Find where the given text appears and provide that cell's center as (X, Y) coordinate. 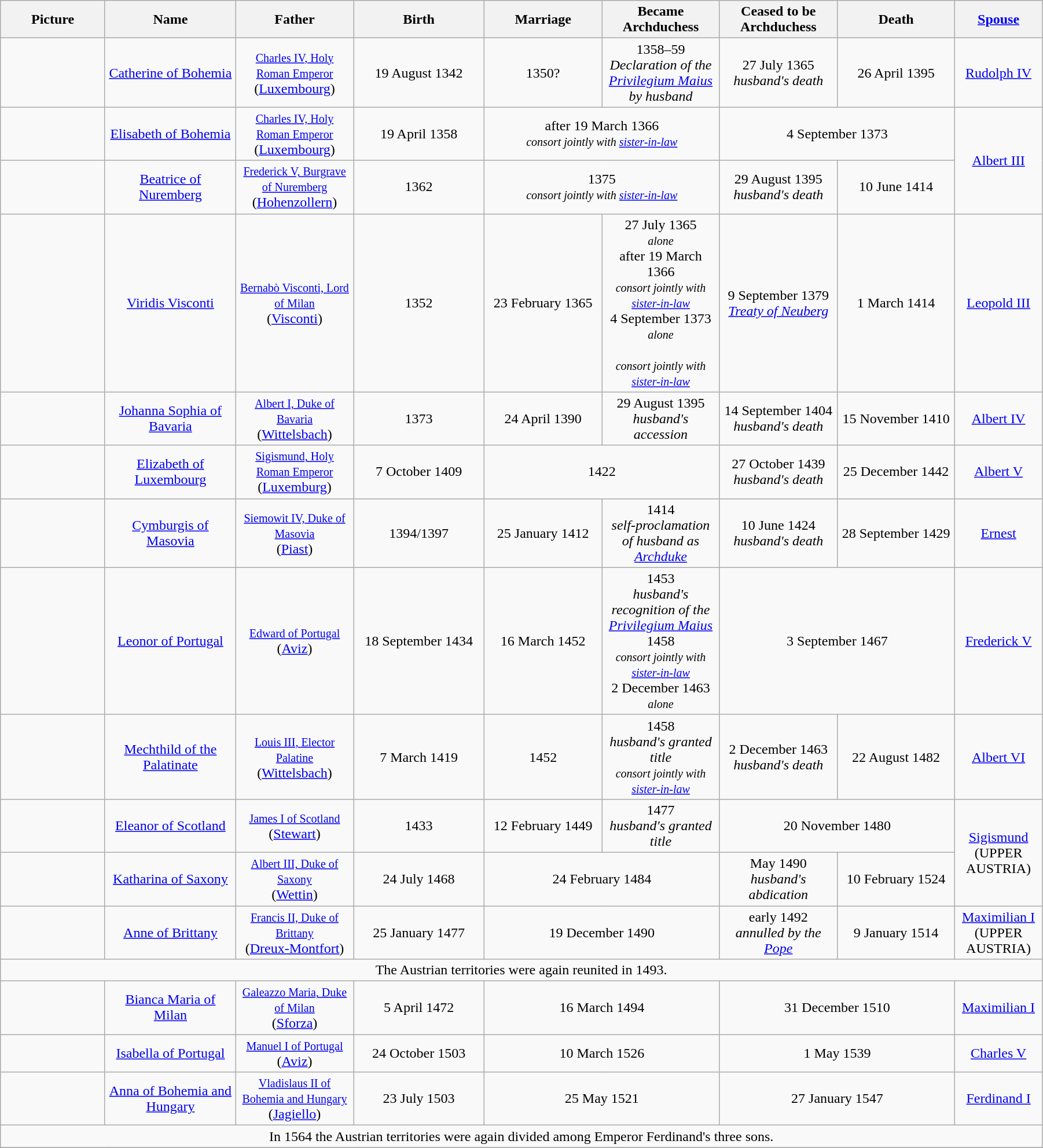
19 April 1358 (419, 134)
1452 (543, 757)
27 October 1439husband's death (778, 472)
31 December 1510 (837, 1008)
Elisabeth of Bohemia (170, 134)
29 August 1395husband's accession (661, 419)
Father (294, 20)
16 March 1452 (543, 641)
1358–59Declaration of the Privilegium Maius by husband (661, 73)
Vladislaus II of Bohemia and Hungary(Jagiello) (294, 1099)
early 1492annulled by the Pope (778, 932)
20 November 1480 (837, 826)
23 February 1365 (543, 303)
Death (896, 20)
Name (170, 20)
14 September 1404husband's death (778, 419)
Birth (419, 20)
Galeazzo Maria, Duke of Milan(Sforza) (294, 1008)
Albert III, Duke of Saxony(Wettin) (294, 879)
Edward of Portugal(Aviz) (294, 641)
Albert I, Duke of Bavaria(Wittelsbach) (294, 419)
26 April 1395 (896, 73)
Katharina of Saxony (170, 879)
Francis II, Duke of Brittany(Dreux-Montfort) (294, 932)
9 September 1379Treaty of Neuberg (778, 303)
25 January 1412 (543, 533)
23 July 1503 (419, 1099)
James I of Scotland(Stewart) (294, 826)
1394/1397 (419, 533)
Cymburgis of Masovia (170, 533)
1 March 1414 (896, 303)
1375consort jointly with sister-in-law (602, 187)
24 July 1468 (419, 879)
Siemowit IV, Duke of Masovia(Piast) (294, 533)
16 March 1494 (602, 1008)
1 May 1539 (837, 1054)
1414self-proclamation of husband as Archduke (661, 533)
Beatrice of Nuremberg (170, 187)
12 February 1449 (543, 826)
Frederick V (999, 641)
1453husband's recognition of the Privilegium Maius1458consort jointly with sister-in-law2 December 1463alone (661, 641)
24 February 1484 (602, 879)
29 August 1395husband's death (778, 187)
Leopold III (999, 303)
22 August 1482 (896, 757)
Maximilian I(UPPER AUSTRIA) (999, 932)
Became Archduchess (661, 20)
Albert VI (999, 757)
19 August 1342 (419, 73)
1477husband's granted title (661, 826)
25 December 1442 (896, 472)
7 October 1409 (419, 472)
Anna of Bohemia and Hungary (170, 1099)
25 January 1477 (419, 932)
Mechthild of the Palatinate (170, 757)
1350? (543, 73)
27 July 1365aloneafter 19 March 1366consort jointly with sister-in-law4 September 1373aloneconsort jointly with sister-in-law (661, 303)
Catherine of Bohemia (170, 73)
Spouse (999, 20)
Ferdinand I (999, 1099)
10 February 1524 (896, 879)
24 April 1390 (543, 419)
Viridis Visconti (170, 303)
25 May 1521 (602, 1099)
Ceased to be Archduchess (778, 20)
Albert III (999, 160)
2 December 1463husband's death (778, 757)
4 September 1373 (837, 134)
Marriage (543, 20)
Picture (53, 20)
Albert IV (999, 419)
27 January 1547 (837, 1099)
1373 (419, 419)
10 June 1414 (896, 187)
after 19 March 1366consort jointly with sister-in-law (602, 134)
1362 (419, 187)
Eleanor of Scotland (170, 826)
1433 (419, 826)
7 March 1419 (419, 757)
5 April 1472 (419, 1008)
28 September 1429 (896, 533)
Elizabeth of Luxembourg (170, 472)
Ernest (999, 533)
Sigismund(UPPER AUSTRIA) (999, 852)
19 December 1490 (602, 932)
Charles V (999, 1054)
10 March 1526 (602, 1054)
Rudolph IV (999, 73)
27 July 1365husband's death (778, 73)
Manuel I of Portugal(Aviz) (294, 1054)
Anne of Brittany (170, 932)
10 June 1424husband's death (778, 533)
In 1564 the Austrian territories were again divided among Emperor Ferdinand's three sons. (521, 1136)
Bianca Maria of Milan (170, 1008)
18 September 1434 (419, 641)
1458husband's granted titleconsort jointly with sister-in-law (661, 757)
Louis III, Elector Palatine(Wittelsbach) (294, 757)
Maximilian I (999, 1008)
Frederick V, Burgrave of Nuremberg(Hohenzollern) (294, 187)
Leonor of Portugal (170, 641)
Bernabò Visconti, Lord of Milan(Visconti) (294, 303)
Isabella of Portugal (170, 1054)
Johanna Sophia of Bavaria (170, 419)
Sigismund, Holy Roman Emperor(Luxemburg) (294, 472)
9 January 1514 (896, 932)
Albert V (999, 472)
1422 (602, 472)
15 November 1410 (896, 419)
1352 (419, 303)
The Austrian territories were again reunited in 1493. (521, 970)
May 1490husband's abdication (778, 879)
3 September 1467 (837, 641)
24 October 1503 (419, 1054)
